Extract the (x, y) coordinate from the center of the cell holding the provided text.  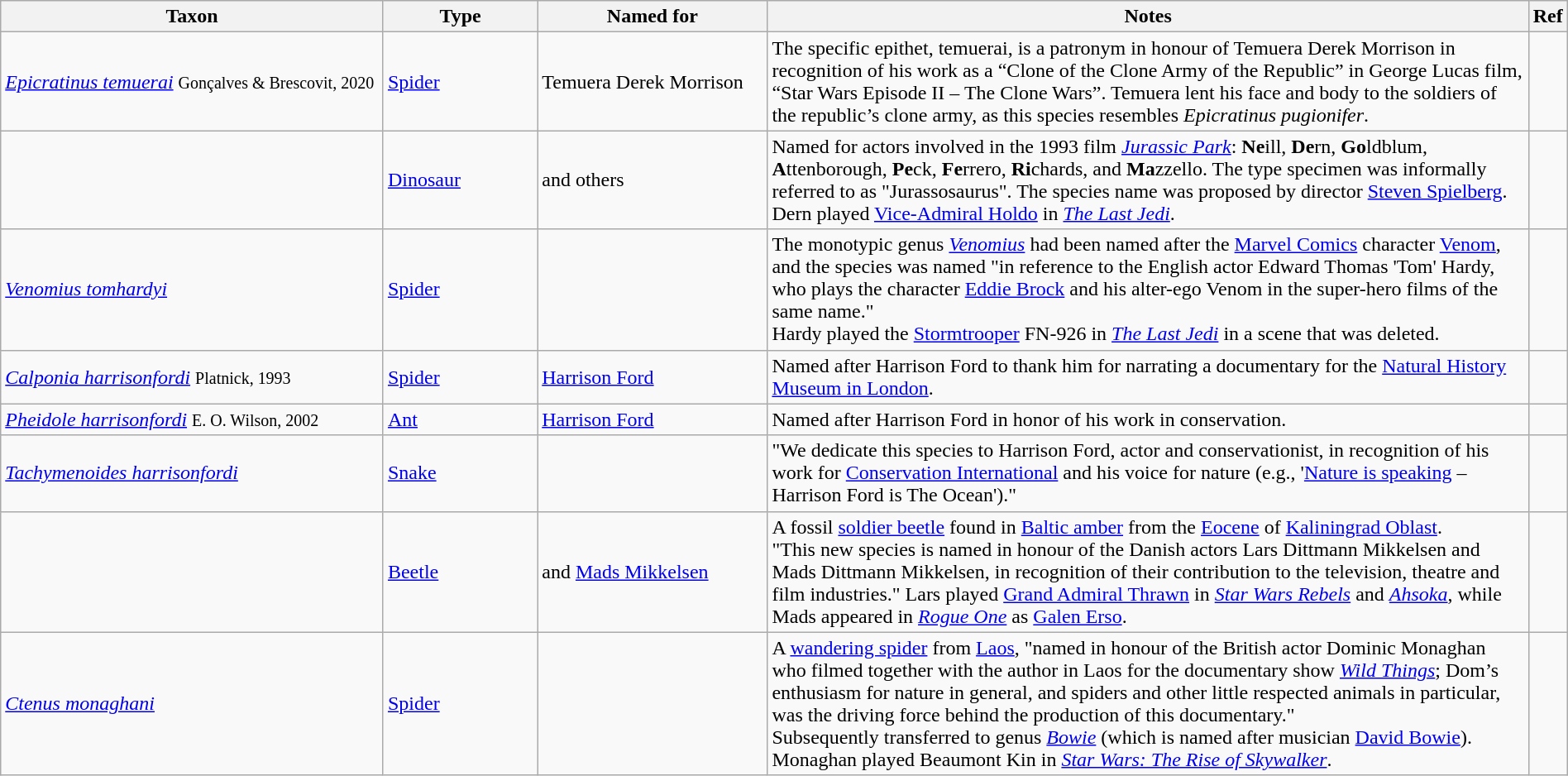
and others (653, 180)
Ref (1548, 17)
Dinosaur (460, 180)
Type (460, 17)
Tachymenoides harrisonfordi (192, 473)
Pheidole harrisonfordi E. O. Wilson, 2002 (192, 419)
Epicratinus temuerai Gonçalves & Brescovit, 2020 (192, 81)
Venomius tomhardyi (192, 290)
Ctenus monaghani (192, 703)
Calponia harrisonfordi Platnick, 1993 (192, 377)
Named for (653, 17)
and Mads Mikkelsen (653, 572)
Beetle (460, 572)
Named after Harrison Ford in honor of his work in conservation. (1148, 419)
Snake (460, 473)
Named after Harrison Ford to thank him for narrating a documentary for the Natural History Museum in London. (1148, 377)
Ant (460, 419)
Notes (1148, 17)
Temuera Derek Morrison (653, 81)
Taxon (192, 17)
